Find where the given text appears and provide that cell's center as (X, Y) coordinate. 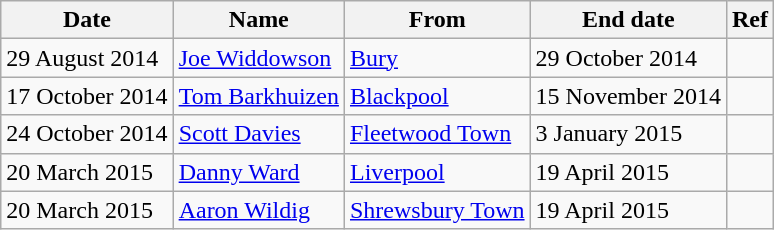
Aaron Wildig (258, 210)
3 January 2015 (628, 134)
Name (258, 20)
Tom Barkhuizen (258, 96)
24 October 2014 (87, 134)
Ref (750, 20)
Liverpool (437, 172)
Joe Widdowson (258, 58)
End date (628, 20)
29 October 2014 (628, 58)
Blackpool (437, 96)
Scott Davies (258, 134)
15 November 2014 (628, 96)
17 October 2014 (87, 96)
From (437, 20)
Bury (437, 58)
Danny Ward (258, 172)
29 August 2014 (87, 58)
Date (87, 20)
Fleetwood Town (437, 134)
Shrewsbury Town (437, 210)
